Return [X, Y] of the center of cell containing provided text 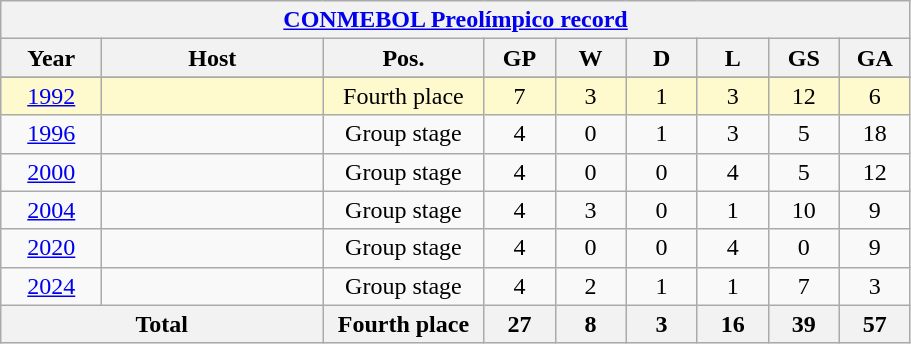
57 [874, 324]
18 [874, 134]
GA [874, 58]
2004 [52, 210]
Total [162, 324]
L [732, 58]
GS [804, 58]
1992 [52, 96]
GP [520, 58]
D [662, 58]
16 [732, 324]
39 [804, 324]
Year [52, 58]
Host [212, 58]
27 [520, 324]
6 [874, 96]
10 [804, 210]
2020 [52, 248]
2024 [52, 286]
8 [590, 324]
2 [590, 286]
1996 [52, 134]
2000 [52, 172]
W [590, 58]
CONMEBOL Preolímpico record [456, 20]
Pos. [404, 58]
